Extract the [x, y] coordinate from the center of the cell holding the provided text.  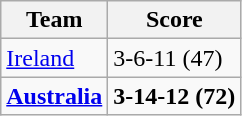
Score [174, 20]
3-6-11 (47) [174, 58]
Team [54, 20]
3-14-12 (72) [174, 96]
Australia [54, 96]
Ireland [54, 58]
